From the cell containing the given text, extract its center point as (x, y) coordinate. 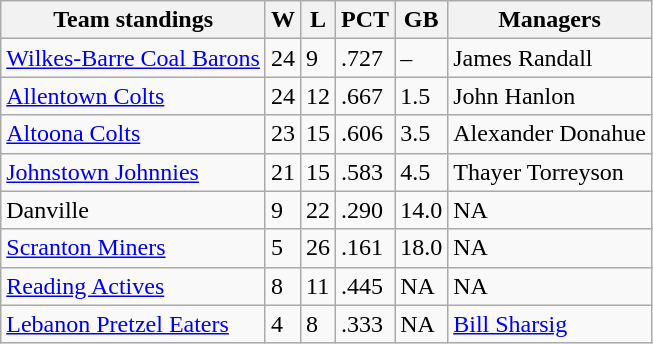
12 (318, 96)
4.5 (422, 172)
.333 (366, 324)
James Randall (550, 58)
.290 (366, 210)
5 (282, 248)
– (422, 58)
Bill Sharsig (550, 324)
PCT (366, 20)
.445 (366, 286)
26 (318, 248)
1.5 (422, 96)
Reading Actives (134, 286)
Thayer Torreyson (550, 172)
.583 (366, 172)
3.5 (422, 134)
GB (422, 20)
Johnstown Johnnies (134, 172)
21 (282, 172)
22 (318, 210)
18.0 (422, 248)
Alexander Donahue (550, 134)
.161 (366, 248)
John Hanlon (550, 96)
.727 (366, 58)
Managers (550, 20)
4 (282, 324)
23 (282, 134)
Allentown Colts (134, 96)
Wilkes-Barre Coal Barons (134, 58)
11 (318, 286)
.606 (366, 134)
L (318, 20)
Scranton Miners (134, 248)
.667 (366, 96)
Danville (134, 210)
Altoona Colts (134, 134)
W (282, 20)
Lebanon Pretzel Eaters (134, 324)
Team standings (134, 20)
14.0 (422, 210)
